Locate the cell with the specified text and output its (X, Y) center coordinate. 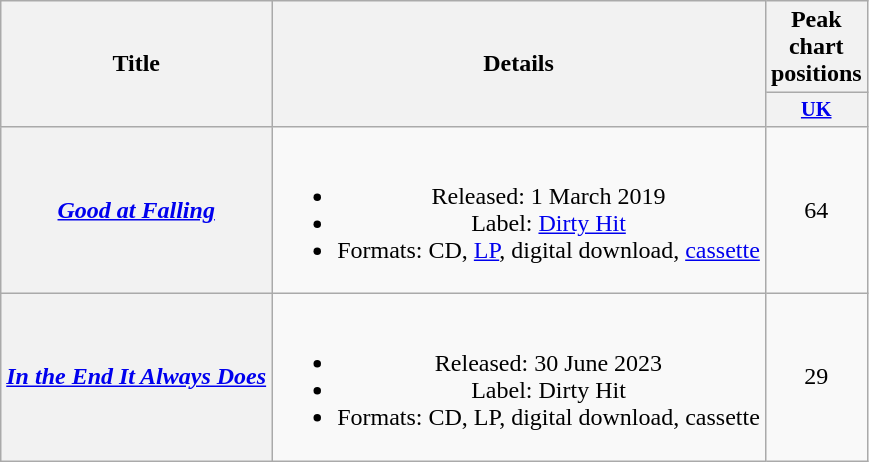
Details (519, 64)
Good at Falling (136, 210)
Peak chart positions (816, 47)
Released: 1 March 2019Label: Dirty HitFormats: CD, LP, digital download, cassette (519, 210)
29 (816, 378)
Title (136, 64)
64 (816, 210)
UK (816, 110)
In the End It Always Does (136, 378)
Released: 30 June 2023Label: Dirty HitFormats: CD, LP, digital download, cassette (519, 378)
